Return the [X, Y] coordinate for the center point of the cell that contains the specified text.  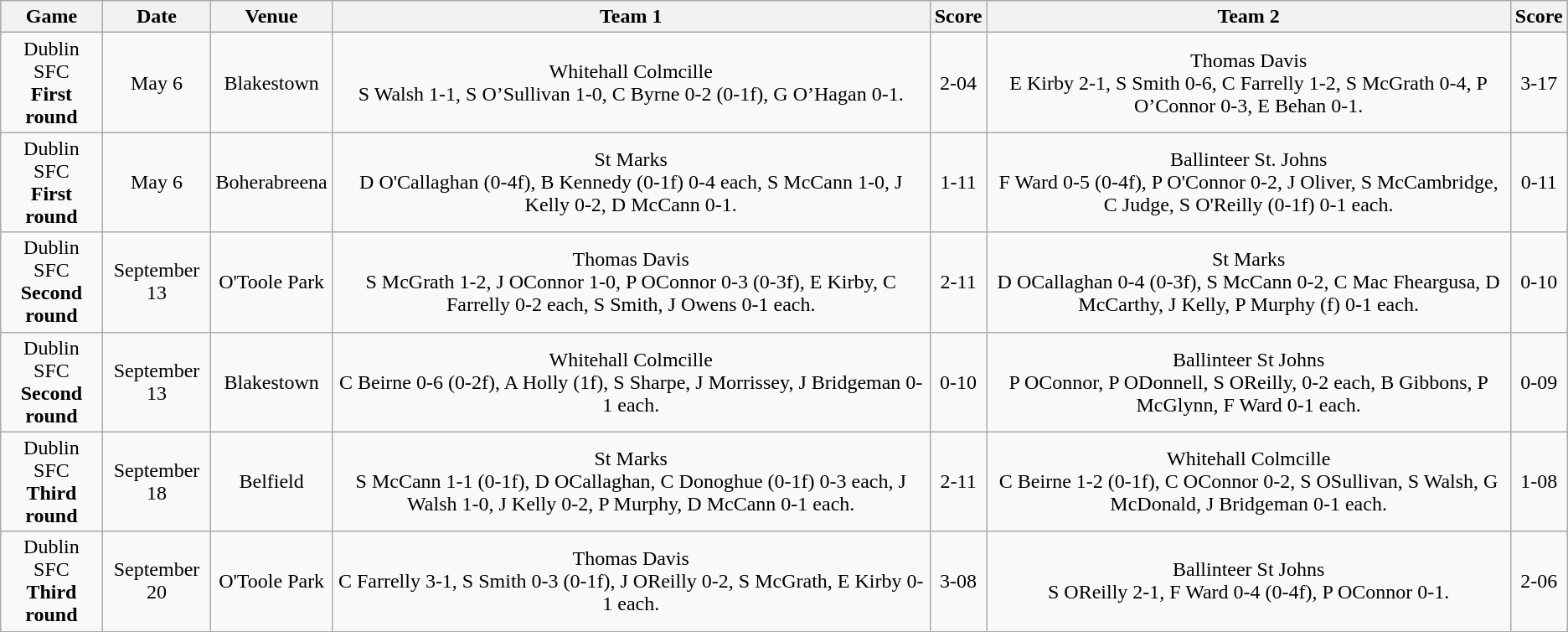
Game [52, 17]
September 18 [157, 481]
St MarksD O'Callaghan (0-4f), B Kennedy (0-1f) 0-4 each, S McCann 1-0, J Kelly 0-2, D McCann 0-1. [631, 183]
1-08 [1539, 481]
Thomas DavisC Farrelly 3-1, S Smith 0-3 (0-1f), J OReilly 0-2, S McGrath, E Kirby 0-1 each. [631, 582]
1-11 [958, 183]
Whitehall ColmcilleC Beirne 0-6 (0-2f), A Holly (1f), S Sharpe, J Morrissey, J Bridgeman 0-1 each. [631, 382]
3-17 [1539, 82]
Ballinteer St JohnsS OReilly 2-1, F Ward 0-4 (0-4f), P OConnor 0-1. [1248, 582]
Belfield [271, 481]
St MarksD OCallaghan 0-4 (0-3f), S McCann 0-2, C Mac Fheargusa, D McCarthy, J Kelly, P Murphy (f) 0-1 each. [1248, 282]
Ballinteer St JohnsP OConnor, P ODonnell, S OReilly, 0-2 each, B Gibbons, P McGlynn, F Ward 0-1 each. [1248, 382]
Team 2 [1248, 17]
Thomas DavisE Kirby 2-1, S Smith 0-6, C Farrelly 1-2, S McGrath 0-4, P O’Connor 0-3, E Behan 0-1. [1248, 82]
Whitehall ColmcilleC Beirne 1-2 (0-1f), C OConnor 0-2, S OSullivan, S Walsh, G McDonald, J Bridgeman 0-1 each. [1248, 481]
2-04 [958, 82]
Ballinteer St. JohnsF Ward 0-5 (0-4f), P O'Connor 0-2, J Oliver, S McCambridge, C Judge, S O'Reilly (0-1f) 0-1 each. [1248, 183]
Boherabreena [271, 183]
Date [157, 17]
Thomas DavisS McGrath 1-2, J OConnor 1-0, P OConnor 0-3 (0-3f), E Kirby, C Farrelly 0-2 each, S Smith, J Owens 0-1 each. [631, 282]
2-06 [1539, 582]
Team 1 [631, 17]
0-09 [1539, 382]
September 20 [157, 582]
3-08 [958, 582]
Whitehall ColmcilleS Walsh 1-1, S O’Sullivan 1-0, C Byrne 0-2 (0-1f), G O’Hagan 0-1. [631, 82]
St MarksS McCann 1-1 (0-1f), D OCallaghan, C Donoghue (0-1f) 0-3 each, J Walsh 1-0, J Kelly 0-2, P Murphy, D McCann 0-1 each. [631, 481]
0-11 [1539, 183]
Venue [271, 17]
